Capture the cell that displays the provided text and extract its (x, y) central coordinate. 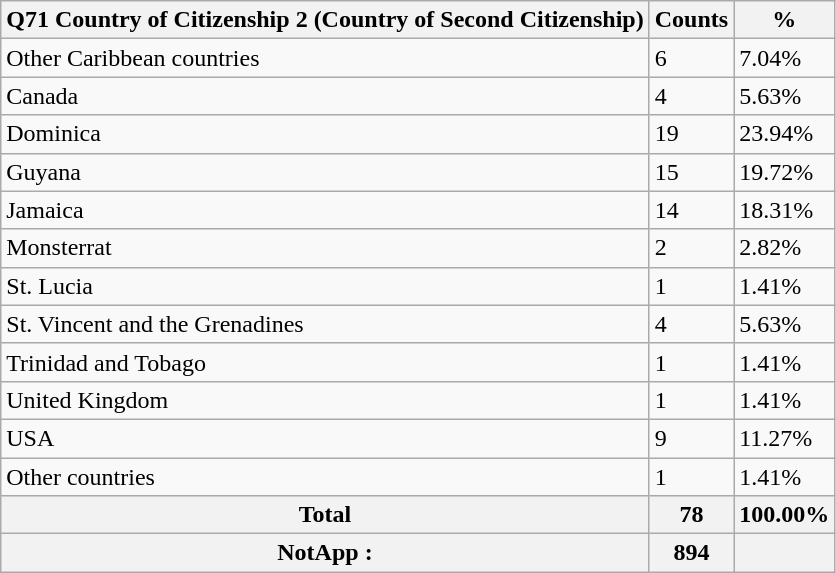
Trinidad and Tobago (325, 362)
Total (325, 515)
St. Vincent and the Grenadines (325, 324)
NotApp : (325, 553)
Canada (325, 96)
Counts (691, 20)
Q71 Country of Citizenship 2 (Country of Second Citizenship) (325, 20)
Other Caribbean countries (325, 58)
19 (691, 134)
9 (691, 438)
USA (325, 438)
Dominica (325, 134)
15 (691, 172)
23.94% (784, 134)
% (784, 20)
78 (691, 515)
7.04% (784, 58)
Guyana (325, 172)
6 (691, 58)
100.00% (784, 515)
Other countries (325, 477)
2.82% (784, 248)
14 (691, 210)
St. Lucia (325, 286)
2 (691, 248)
18.31% (784, 210)
United Kingdom (325, 400)
11.27% (784, 438)
Monsterrat (325, 248)
Jamaica (325, 210)
19.72% (784, 172)
894 (691, 553)
